Determine the [x, y] coordinate at the center of the cell enclosing the given text.  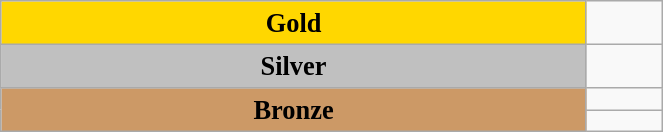
Bronze [294, 109]
Gold [294, 22]
Silver [294, 66]
